Search for the cell housing the specified text and yield its (X, Y) center coordinate. 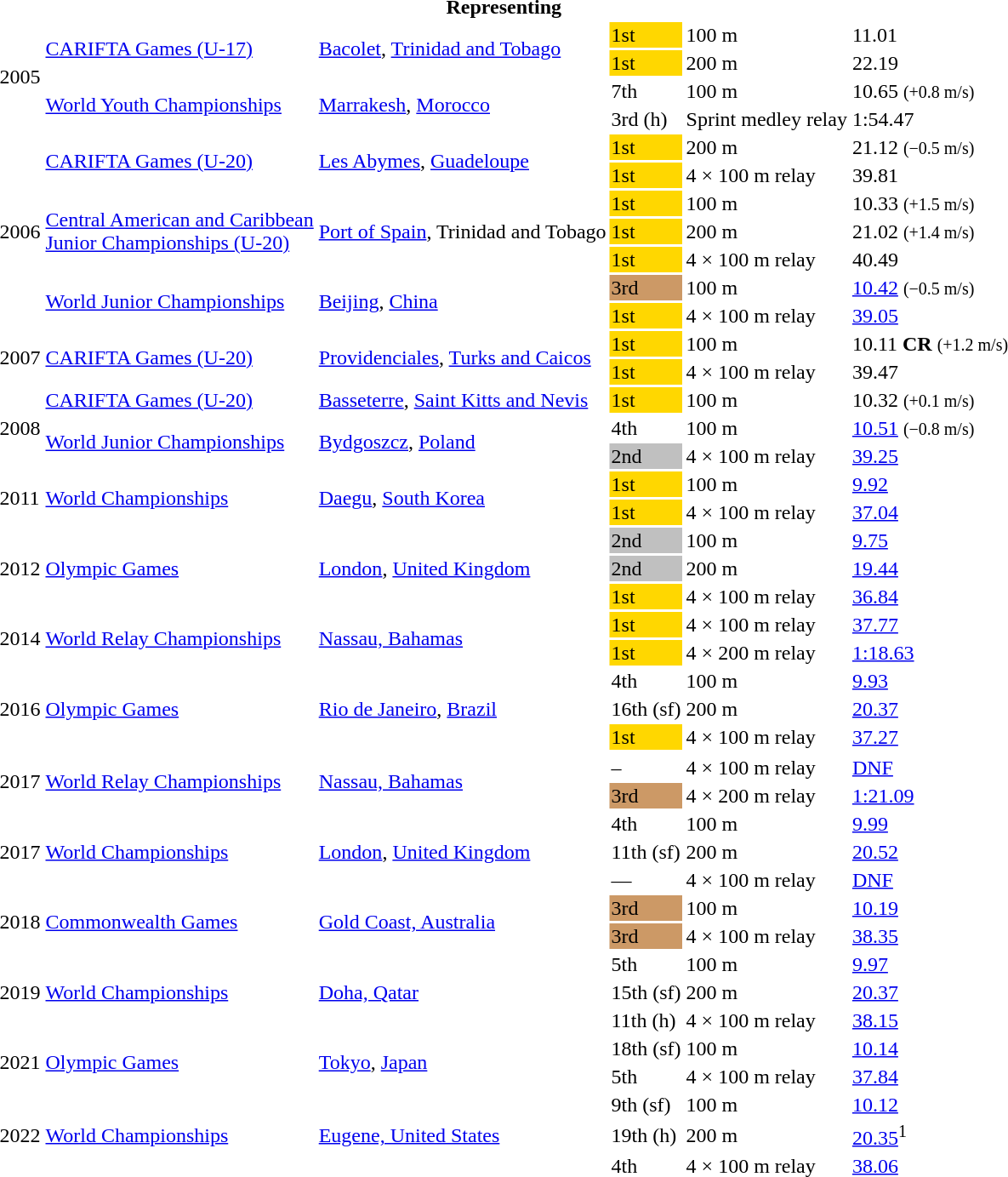
18th (sf) (646, 1048)
Central American and CaribbeanJunior Championships (U-20) (179, 231)
CARIFTA Games (U-17) (179, 49)
11th (h) (646, 1020)
7th (646, 91)
— (646, 880)
Rio de Janeiro, Brazil (463, 709)
11th (sf) (646, 852)
Providenciales, Turks and Caicos (463, 357)
16th (sf) (646, 709)
Doha, Qatar (463, 992)
3rd (h) (646, 119)
19th (h) (646, 1135)
World Youth Championships (179, 106)
Tokyo, Japan (463, 1062)
Commonwealth Games (179, 923)
Daegu, South Korea (463, 499)
– (646, 768)
Bacolet, Trinidad and Tobago (463, 49)
Marrakesh, Morocco (463, 106)
Les Abymes, Guadeloupe (463, 162)
15th (sf) (646, 992)
Gold Coast, Australia (463, 923)
9th (sf) (646, 1105)
Beijing, China (463, 301)
Basseterre, Saint Kitts and Nevis (463, 400)
Bydgoszcz, Poland (463, 443)
Sprint medley relay (766, 119)
Port of Spain, Trinidad and Tobago (463, 231)
